Scan for the cell matching the given text and deliver its (x, y) coordinate at center. 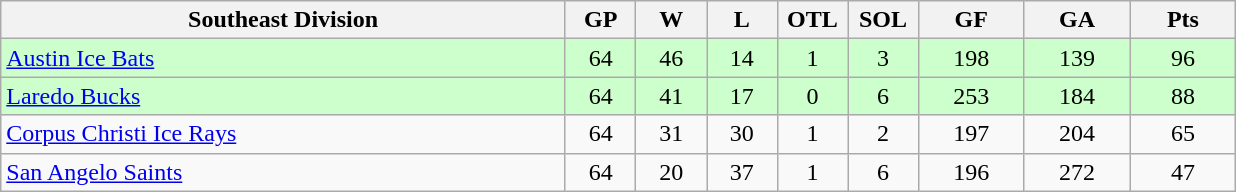
31 (672, 134)
41 (672, 96)
47 (1183, 172)
30 (742, 134)
2 (884, 134)
Corpus Christi Ice Rays (284, 134)
SOL (884, 20)
20 (672, 172)
96 (1183, 58)
Pts (1183, 20)
88 (1183, 96)
Laredo Bucks (284, 96)
184 (1077, 96)
198 (971, 58)
204 (1077, 134)
139 (1077, 58)
L (742, 20)
0 (812, 96)
37 (742, 172)
Southeast Division (284, 20)
GA (1077, 20)
W (672, 20)
272 (1077, 172)
OTL (812, 20)
196 (971, 172)
GF (971, 20)
3 (884, 58)
Austin Ice Bats (284, 58)
17 (742, 96)
GP (600, 20)
46 (672, 58)
253 (971, 96)
14 (742, 58)
197 (971, 134)
65 (1183, 134)
San Angelo Saints (284, 172)
